Pinpoint the cell where the given text exists, returning its [x, y] midpoint coordinate. 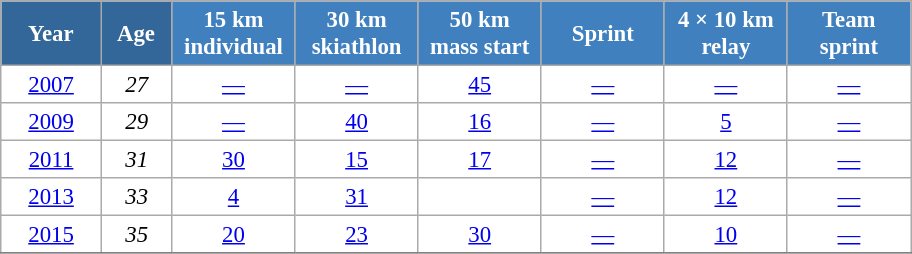
45 [480, 85]
2015 [52, 235]
33 [136, 197]
16 [480, 122]
15 [356, 160]
35 [136, 235]
2013 [52, 197]
50 km mass start [480, 34]
Year [52, 34]
4 × 10 km relay [726, 34]
23 [356, 235]
20 [234, 235]
Team sprint [848, 34]
2011 [52, 160]
29 [136, 122]
30 km skiathlon [356, 34]
4 [234, 197]
2007 [52, 85]
Sprint [602, 34]
5 [726, 122]
Age [136, 34]
17 [480, 160]
10 [726, 235]
40 [356, 122]
2009 [52, 122]
15 km individual [234, 34]
27 [136, 85]
